Output the [X, Y] coordinate of the center of the cell containing the given text.  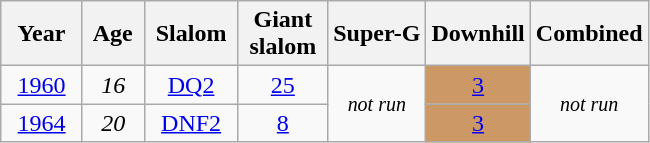
1960 [42, 85]
16 [113, 85]
1964 [42, 123]
Combined [589, 34]
20 [113, 123]
Year [42, 34]
DQ2 [191, 85]
Super-G [377, 34]
25 [283, 85]
Slalom [191, 34]
DNF2 [191, 123]
Downhill [478, 34]
Giant slalom [283, 34]
8 [283, 123]
Age [113, 34]
